Output the (x, y) coordinate of the center of the cell containing the given text.  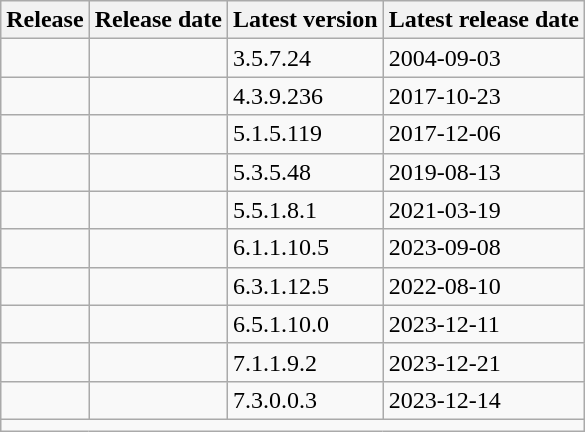
2021-03-19 (484, 210)
2022-08-10 (484, 286)
4.3.9.236 (305, 96)
Release (45, 20)
6.5.1.10.0 (305, 324)
2019-08-13 (484, 172)
5.5.1.8.1 (305, 210)
3.5.7.24 (305, 58)
Latest version (305, 20)
Latest release date (484, 20)
2017-10-23 (484, 96)
2017-12-06 (484, 134)
6.1.1.10.5 (305, 248)
2004-09-03 (484, 58)
Release date (158, 20)
2023-12-21 (484, 362)
2023-09-08 (484, 248)
2023-12-11 (484, 324)
7.3.0.0.3 (305, 400)
6.3.1.12.5 (305, 286)
7.1.1.9.2 (305, 362)
5.1.5.119 (305, 134)
5.3.5.48 (305, 172)
2023-12-14 (484, 400)
